Find where the given text appears and provide that cell's center as (x, y) coordinate. 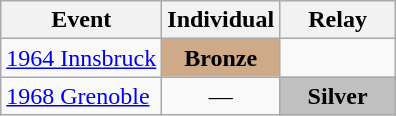
— (221, 96)
Bronze (221, 58)
1964 Innsbruck (82, 58)
Silver (338, 96)
Individual (221, 20)
Relay (338, 20)
Event (82, 20)
1968 Grenoble (82, 96)
